For the text-containing cell, return its midpoint in (X, Y) coordinate format. 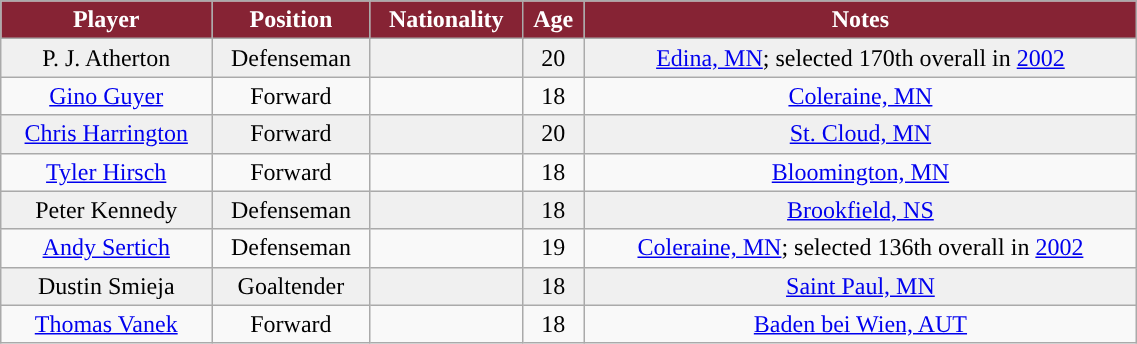
Gino Guyer (106, 96)
Brookfield, NS (860, 210)
Position (291, 20)
Dustin Smieja (106, 286)
Player (106, 20)
Peter Kennedy (106, 210)
Coleraine, MN; selected 136th overall in 2002 (860, 248)
Edina, MN; selected 170th overall in 2002 (860, 58)
St. Cloud, MN (860, 134)
Nationality (446, 20)
Age (553, 20)
Tyler Hirsch (106, 172)
Thomas Vanek (106, 324)
Saint Paul, MN (860, 286)
Baden bei Wien, AUT (860, 324)
Chris Harrington (106, 134)
19 (553, 248)
Andy Sertich (106, 248)
Coleraine, MN (860, 96)
P. J. Atherton (106, 58)
Notes (860, 20)
Goaltender (291, 286)
Bloomington, MN (860, 172)
